Locate the cell with the specified text and output its [X, Y] center coordinate. 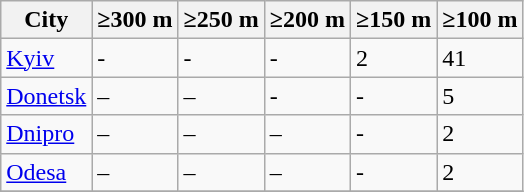
5 [480, 96]
≥300 m [135, 20]
≥200 m [307, 20]
Kyiv [46, 58]
Dnipro [46, 134]
≥100 m [480, 20]
Donetsk [46, 96]
Odesa [46, 172]
City [46, 20]
≥250 m [221, 20]
41 [480, 58]
≥150 m [393, 20]
